Extract the (x, y) coordinate from the center of the cell holding the provided text.  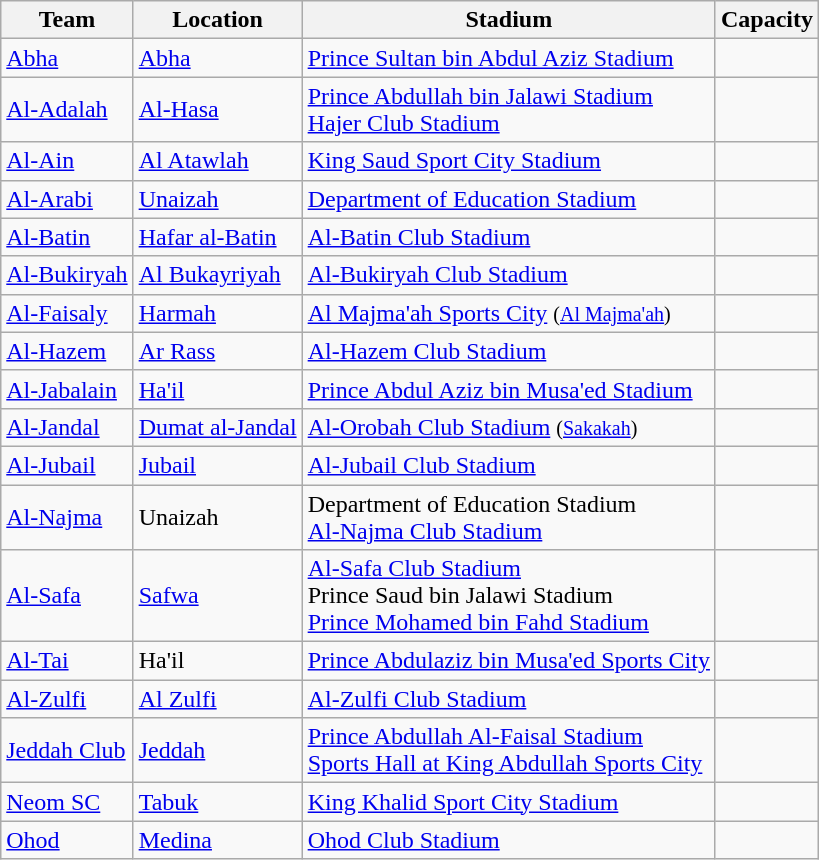
Ohod (67, 840)
Jeddah (218, 750)
Team (67, 20)
Medina (218, 840)
Al-Batin (67, 237)
Al-Orobah Club Stadium (Sakakah) (508, 427)
Al-Jubail Club Stadium (508, 465)
Al-Zulfi (67, 699)
Stadium (508, 20)
Capacity (766, 20)
Prince Abdul Aziz bin Musa'ed Stadium (508, 389)
Al-Bukiryah Club Stadium (508, 275)
Dumat al-Jandal (218, 427)
Ar Rass (218, 351)
Al-Batin Club Stadium (508, 237)
Ohod Club Stadium (508, 840)
Al-Jabalain (67, 389)
Al Zulfi (218, 699)
Prince Abdullah Al-Faisal StadiumSports Hall at King Abdullah Sports City (508, 750)
Prince Sultan bin Abdul Aziz Stadium (508, 58)
Al-Faisaly (67, 313)
Al-Najma (67, 516)
Al-Ain (67, 161)
Tabuk (218, 802)
King Khalid Sport City Stadium (508, 802)
Al-Safa (67, 596)
Al Atawlah (218, 161)
Harmah (218, 313)
Al-Jandal (67, 427)
Al Bukayriyah (218, 275)
Location (218, 20)
Al Majma'ah Sports City (Al Majma'ah) (508, 313)
Hafar al-Batin (218, 237)
Jubail (218, 465)
Al-Hasa (218, 110)
Department of Education Stadium (508, 199)
Al-Adalah (67, 110)
Al-Arabi (67, 199)
Al-Tai (67, 661)
Al-Bukiryah (67, 275)
Department of Education StadiumAl-Najma Club Stadium (508, 516)
King Saud Sport City Stadium (508, 161)
Prince Abdulaziz bin Musa'ed Sports City (508, 661)
Al-Jubail (67, 465)
Prince Abdullah bin Jalawi StadiumHajer Club Stadium (508, 110)
Safwa (218, 596)
Al-Hazem (67, 351)
Neom SC (67, 802)
Al-Zulfi Club Stadium (508, 699)
Jeddah Club (67, 750)
Al-Safa Club StadiumPrince Saud bin Jalawi Stadium Prince Mohamed bin Fahd Stadium (508, 596)
Al-Hazem Club Stadium (508, 351)
